Capture the cell that displays the provided text and extract its [x, y] central coordinate. 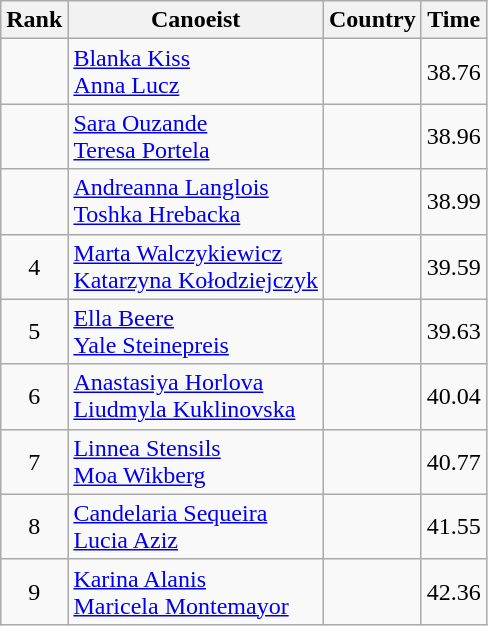
Marta WalczykiewiczKatarzyna Kołodziejczyk [196, 266]
Candelaria SequeiraLucia Aziz [196, 526]
39.63 [454, 332]
5 [34, 332]
38.76 [454, 72]
Time [454, 20]
40.77 [454, 462]
6 [34, 396]
Rank [34, 20]
40.04 [454, 396]
39.59 [454, 266]
Linnea StensilsMoa Wikberg [196, 462]
Country [372, 20]
4 [34, 266]
9 [34, 592]
Canoeist [196, 20]
38.99 [454, 202]
Anastasiya HorlovaLiudmyla Kuklinovska [196, 396]
38.96 [454, 136]
41.55 [454, 526]
Blanka KissAnna Lucz [196, 72]
Ella BeereYale Steinepreis [196, 332]
Karina AlanisMaricela Montemayor [196, 592]
Sara OuzandeTeresa Portela [196, 136]
Andreanna LangloisToshka Hrebacka [196, 202]
7 [34, 462]
42.36 [454, 592]
8 [34, 526]
